Capture the cell that displays the provided text and extract its (X, Y) central coordinate. 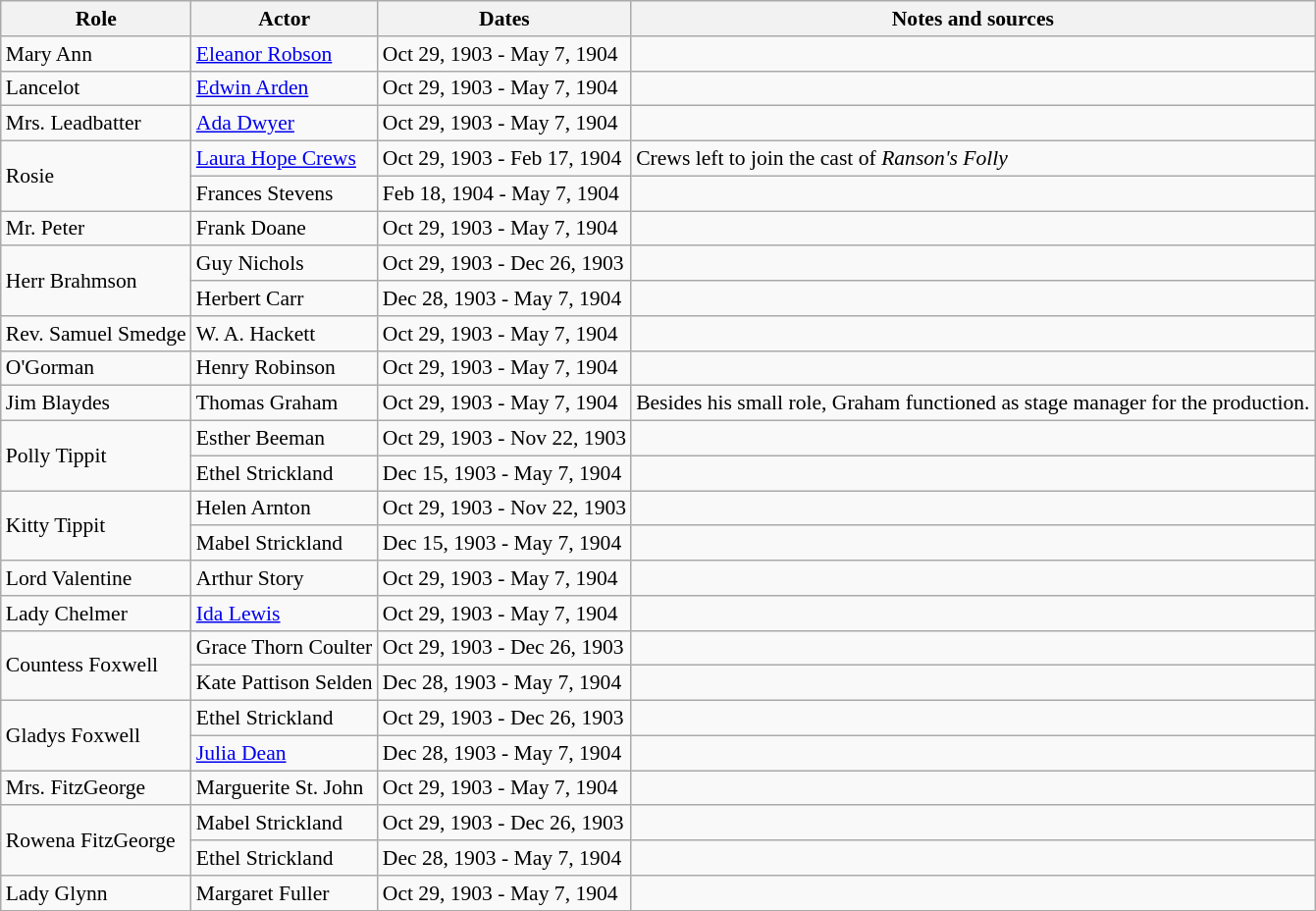
Kate Pattison Selden (285, 683)
Lady Glynn (96, 893)
Rowena FitzGeorge (96, 840)
Margaret Fuller (285, 893)
Role (96, 19)
Esther Beeman (285, 439)
Henry Robinson (285, 368)
Oct 29, 1903 - Feb 17, 1904 (504, 159)
W. A. Hackett (285, 334)
Gladys Foxwell (96, 736)
Frank Doane (285, 229)
Jim Blaydes (96, 403)
Mary Ann (96, 54)
Helen Arnton (285, 509)
Frances Stevens (285, 193)
Grace Thorn Coulter (285, 648)
Edwin Arden (285, 88)
O'Gorman (96, 368)
Ada Dwyer (285, 124)
Actor (285, 19)
Herbert Carr (285, 298)
Besides his small role, Graham functioned as stage manager for the production. (973, 403)
Countess Foxwell (96, 666)
Polly Tippit (96, 455)
Laura Hope Crews (285, 159)
Mrs. FitzGeorge (96, 788)
Lady Chelmer (96, 614)
Ida Lewis (285, 614)
Mrs. Leadbatter (96, 124)
Notes and sources (973, 19)
Dates (504, 19)
Herr Brahmson (96, 281)
Eleanor Robson (285, 54)
Arthur Story (285, 578)
Feb 18, 1904 - May 7, 1904 (504, 193)
Julia Dean (285, 753)
Lord Valentine (96, 578)
Rosie (96, 177)
Thomas Graham (285, 403)
Lancelot (96, 88)
Crews left to join the cast of Ranson's Folly (973, 159)
Kitty Tippit (96, 526)
Guy Nichols (285, 264)
Mr. Peter (96, 229)
Marguerite St. John (285, 788)
Rev. Samuel Smedge (96, 334)
